For the text-containing cell, return its midpoint in [X, Y] coordinate format. 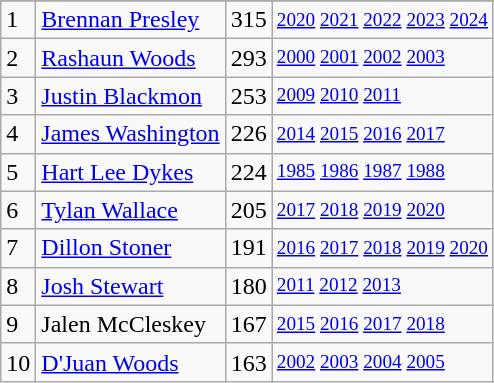
191 [248, 248]
163 [248, 362]
2015 2016 2017 2018 [382, 324]
224 [248, 172]
Dillon Stoner [130, 248]
5 [18, 172]
2 [18, 58]
Tylan Wallace [130, 210]
3 [18, 96]
2009 2010 2011 [382, 96]
7 [18, 248]
9 [18, 324]
1985 1986 1987 1988 [382, 172]
1 [18, 20]
Brennan Presley [130, 20]
2014 2015 2016 2017 [382, 134]
205 [248, 210]
Justin Blackmon [130, 96]
Jalen McCleskey [130, 324]
315 [248, 20]
James Washington [130, 134]
226 [248, 134]
2020 2021 2022 2023 2024 [382, 20]
8 [18, 286]
167 [248, 324]
Rashaun Woods [130, 58]
293 [248, 58]
253 [248, 96]
4 [18, 134]
2000 2001 2002 2003 [382, 58]
Josh Stewart [130, 286]
Hart Lee Dykes [130, 172]
6 [18, 210]
2017 2018 2019 2020 [382, 210]
D'Juan Woods [130, 362]
2016 2017 2018 2019 2020 [382, 248]
2011 2012 2013 [382, 286]
2002 2003 2004 2005 [382, 362]
10 [18, 362]
180 [248, 286]
